Detect which cell encompasses the target text, then output its [X, Y] center coordinate. 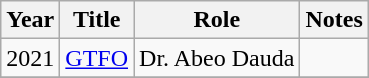
Notes [334, 20]
Year [30, 20]
Title [97, 20]
2021 [30, 58]
Dr. Abeo Dauda [217, 58]
GTFO [97, 58]
Role [217, 20]
